For the text-containing cell, return its midpoint in (X, Y) coordinate format. 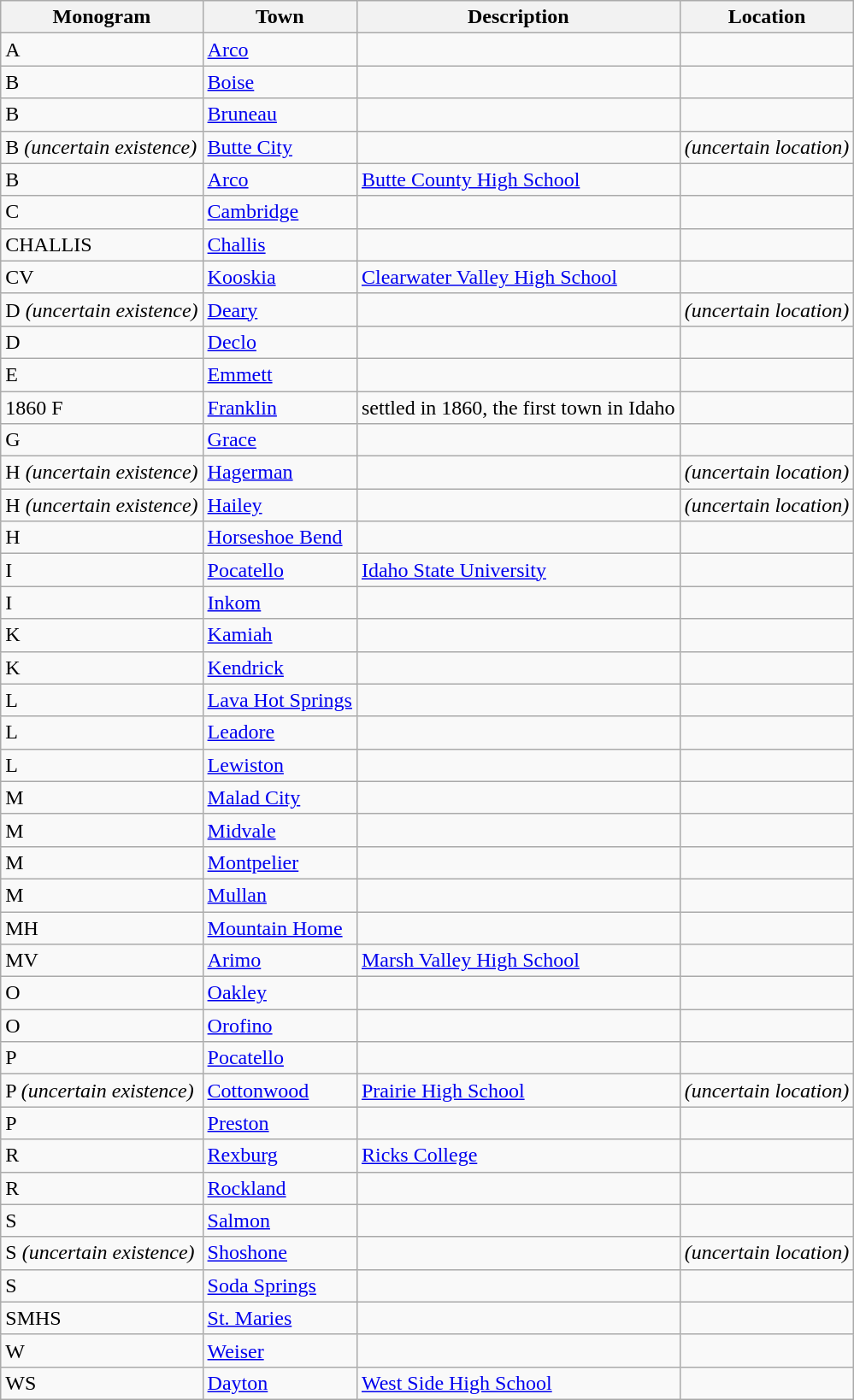
C (102, 212)
Leadore (280, 732)
St. Maries (280, 1318)
MV (102, 961)
Cambridge (280, 212)
Idaho State University (518, 570)
Boise (280, 82)
Rexburg (280, 1156)
Rockland (280, 1188)
settled in 1860, the first town in Idaho (518, 408)
Location (767, 17)
Montpelier (280, 862)
Hagerman (280, 473)
Midvale (280, 830)
Marsh Valley High School (518, 961)
Butte County High School (518, 179)
Declo (280, 342)
West Side High School (518, 1383)
1860 F (102, 408)
Soda Springs (280, 1285)
Prairie High School (518, 1091)
Orofino (280, 1026)
A (102, 50)
Grace (280, 440)
Town (280, 17)
SMHS (102, 1318)
CV (102, 277)
Kendrick (280, 668)
Clearwater Valley High School (518, 277)
Salmon (280, 1221)
Kamiah (280, 635)
Inkom (280, 603)
Ricks College (518, 1156)
Weiser (280, 1350)
Description (518, 17)
Cottonwood (280, 1091)
D (102, 342)
B (uncertain existence) (102, 147)
Malad City (280, 797)
Franklin (280, 408)
P (uncertain existence) (102, 1091)
Arimo (280, 961)
CHALLIS (102, 244)
Hailey (280, 505)
Horseshoe Bend (280, 538)
Mullan (280, 895)
Shoshone (280, 1253)
Mountain Home (280, 927)
Challis (280, 244)
Lewiston (280, 765)
Butte City (280, 147)
Monogram (102, 17)
E (102, 374)
Preston (280, 1123)
Oakley (280, 993)
D (uncertain existence) (102, 309)
Lava Hot Springs (280, 700)
Emmett (280, 374)
H (102, 538)
WS (102, 1383)
MH (102, 927)
Dayton (280, 1383)
G (102, 440)
S (uncertain existence) (102, 1253)
Kooskia (280, 277)
Bruneau (280, 115)
W (102, 1350)
Deary (280, 309)
